Identify which cell holds the provided text, then report its [x, y] central coordinate. 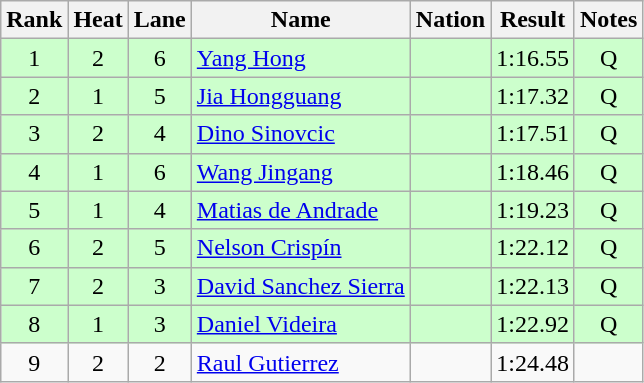
Wang Jingang [300, 172]
Name [300, 20]
Nation [450, 20]
Lane [160, 20]
9 [34, 362]
Heat [98, 20]
Nelson Crispín [300, 248]
1:19.23 [533, 210]
1:18.46 [533, 172]
1:22.13 [533, 286]
1:22.92 [533, 324]
8 [34, 324]
Raul Gutierrez [300, 362]
1:24.48 [533, 362]
Yang Hong [300, 58]
Result [533, 20]
Rank [34, 20]
1:16.55 [533, 58]
1:17.51 [533, 134]
Notes [608, 20]
Matias de Andrade [300, 210]
Jia Hongguang [300, 96]
7 [34, 286]
Dino Sinovcic [300, 134]
Daniel Videira [300, 324]
1:17.32 [533, 96]
David Sanchez Sierra [300, 286]
1:22.12 [533, 248]
